Return the (x, y) coordinate for the center point of the cell that contains the specified text.  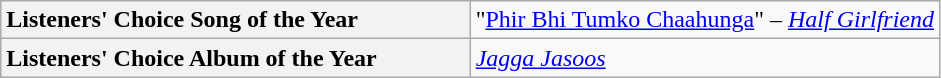
Jagga Jasoos (704, 58)
Listeners' Choice Song of the Year (236, 20)
"Phir Bhi Tumko Chaahunga" – Half Girlfriend (704, 20)
Listeners' Choice Album of the Year (236, 58)
